Return [x, y] of the center of cell containing provided text 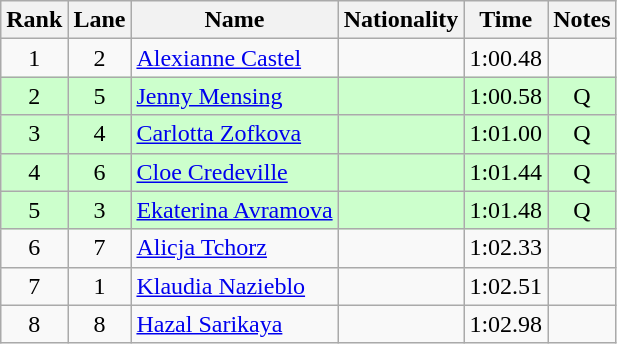
1:02.51 [506, 286]
1:00.48 [506, 58]
1:01.44 [506, 172]
Time [506, 20]
1:01.48 [506, 210]
Nationality [401, 20]
1:00.58 [506, 96]
Cloe Credeville [234, 172]
Carlotta Zofkova [234, 134]
Alexianne Castel [234, 58]
1:02.33 [506, 248]
Ekaterina Avramova [234, 210]
1:02.98 [506, 324]
Lane [100, 20]
Notes [582, 20]
Hazal Sarikaya [234, 324]
1:01.00 [506, 134]
Name [234, 20]
Klaudia Nazieblo [234, 286]
Rank [34, 20]
Jenny Mensing [234, 96]
Alicja Tchorz [234, 248]
